Return (x, y) of the center of cell containing provided text 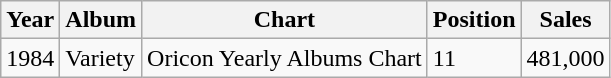
Position (474, 20)
11 (474, 58)
Year (30, 20)
Variety (101, 58)
1984 (30, 58)
Sales (566, 20)
Oricon Yearly Albums Chart (285, 58)
Chart (285, 20)
481,000 (566, 58)
Album (101, 20)
